Determine the [x, y] coordinate at the center of the cell enclosing the given text.  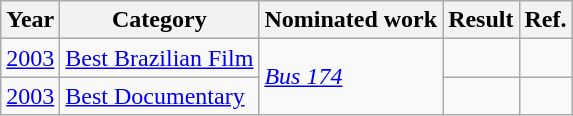
Ref. [546, 20]
Bus 174 [351, 77]
Nominated work [351, 20]
Best Documentary [160, 96]
Result [481, 20]
Category [160, 20]
Year [30, 20]
Best Brazilian Film [160, 58]
